Determine the (x, y) coordinate at the center of the cell enclosing the given text.  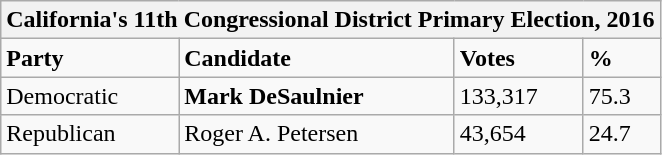
133,317 (518, 96)
Votes (518, 58)
Party (90, 58)
% (622, 58)
75.3 (622, 96)
Candidate (317, 58)
24.7 (622, 134)
Republican (90, 134)
Roger A. Petersen (317, 134)
43,654 (518, 134)
Democratic (90, 96)
California's 11th Congressional District Primary Election, 2016 (330, 20)
Mark DeSaulnier (317, 96)
